Scan for the cell matching the given text and deliver its [x, y] coordinate at center. 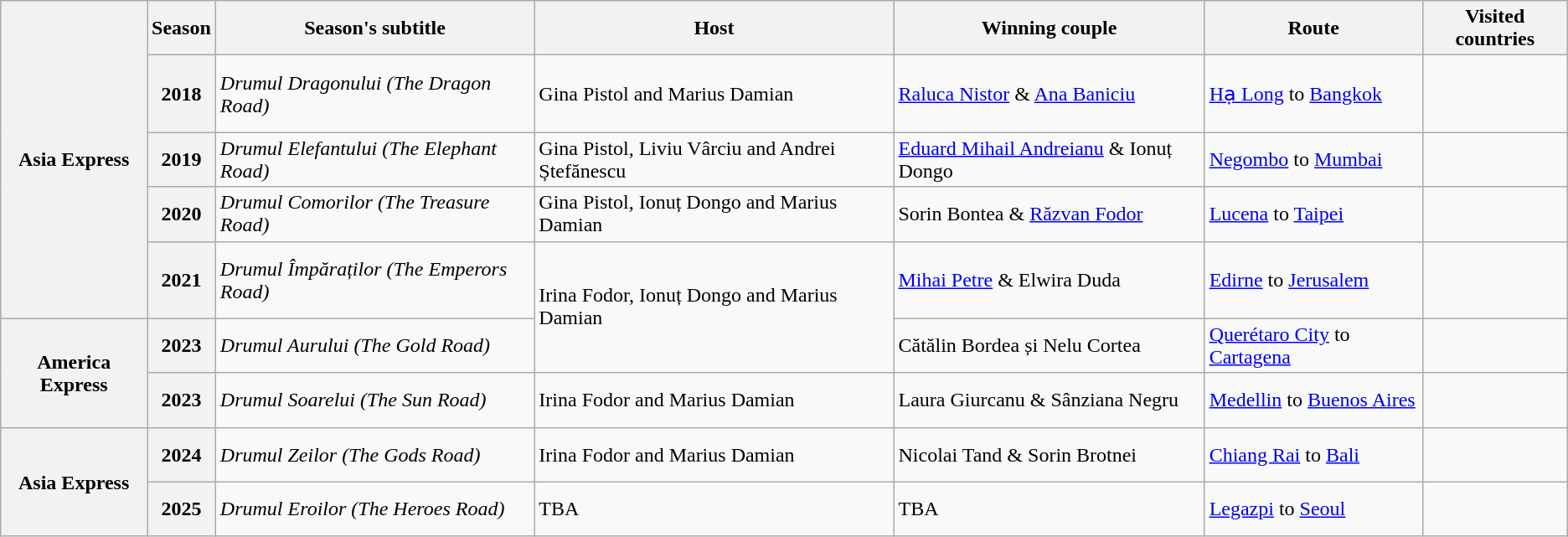
Laura Giurcanu & Sânziana Negru [1049, 400]
Drumul Aurului (The Gold Road) [374, 345]
Visited countries [1494, 28]
Season's subtitle [374, 28]
Drumul Eroilor (The Heroes Road) [374, 509]
Gina Pistol, Liviu Vârciu and Andrei Ștefănescu [714, 159]
Route [1313, 28]
Drumul Comorilor (The Treasure Road) [374, 214]
Irina Fodor, Ionuț Dongo and Marius Damian [714, 307]
2020 [182, 214]
Gina Pistol and Marius Damian [714, 94]
Drumul Dragonului (The Dragon Road) [374, 94]
Chiang Rai to Bali [1313, 454]
Hạ Long to Bangkok [1313, 94]
Negombo to Mumbai [1313, 159]
Gina Pistol, Ionuț Dongo and Marius Damian [714, 214]
Lucena to Taipei [1313, 214]
2019 [182, 159]
Raluca Nistor & Ana Baniciu [1049, 94]
Drumul Elefantului (The Elephant Road) [374, 159]
Medellin to Buenos Aires [1313, 400]
2018 [182, 94]
Drumul Zeilor (The Gods Road) [374, 454]
2021 [182, 280]
Querétaro City to Cartagena [1313, 345]
Winning couple [1049, 28]
Eduard Mihail Andreianu & Ionuț Dongo [1049, 159]
Season [182, 28]
Host [714, 28]
Drumul Soarelui (The Sun Road) [374, 400]
Sorin Bontea & Răzvan Fodor [1049, 214]
America Express [74, 373]
Edirne to Jerusalem [1313, 280]
Mihai Petre & Elwira Duda [1049, 280]
2025 [182, 509]
Cătălin Bordea și Nelu Cortea [1049, 345]
Legazpi to Seoul [1313, 509]
Drumul Împăraților (The Emperors Road) [374, 280]
2024 [182, 454]
Nicolai Tand & Sorin Brotnei [1049, 454]
